Provide the [X, Y] coordinate of the cell's center where the given text is located.  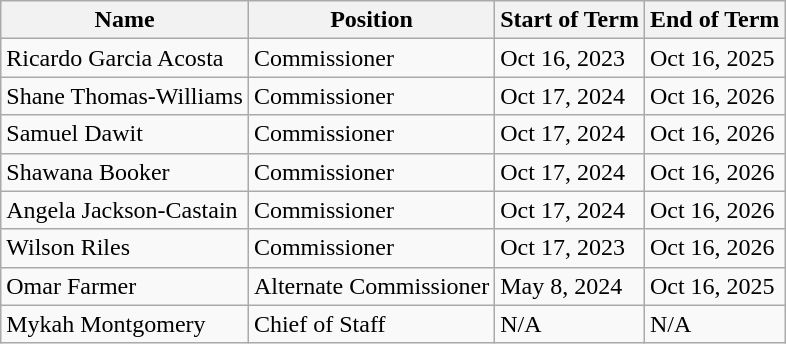
End of Term [714, 20]
Angela Jackson-Castain [125, 210]
Oct 17, 2023 [570, 248]
Omar Farmer [125, 286]
Name [125, 20]
Ricardo Garcia Acosta [125, 58]
Shawana Booker [125, 172]
Start of Term [570, 20]
Samuel Dawit [125, 134]
Mykah Montgomery [125, 324]
May 8, 2024 [570, 286]
Shane Thomas-Williams [125, 96]
Chief of Staff [371, 324]
Oct 16, 2023 [570, 58]
Alternate Commissioner [371, 286]
Wilson Riles [125, 248]
Position [371, 20]
